Scan for the cell matching the given text and deliver its [X, Y] coordinate at center. 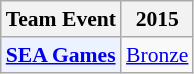
SEA Games [61, 55]
2015 [157, 19]
Team Event [61, 19]
Bronze [157, 55]
